Identify which cell holds the provided text, then report its (X, Y) central coordinate. 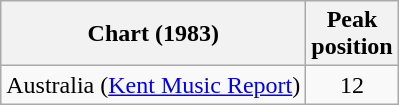
Australia (Kent Music Report) (154, 85)
12 (352, 85)
Peak position (352, 34)
Chart (1983) (154, 34)
